For the text-containing cell, return its midpoint in (X, Y) coordinate format. 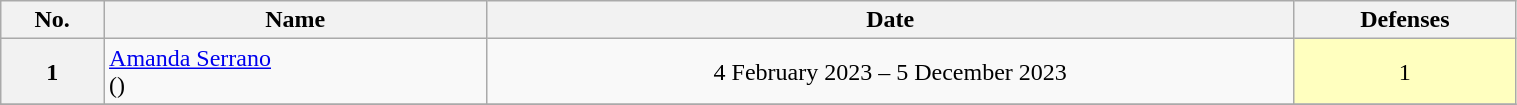
Date (890, 20)
Name (296, 20)
4 February 2023 – 5 December 2023 (890, 72)
Amanda Serrano() (296, 72)
Defenses (1405, 20)
No. (52, 20)
